For the text-containing cell, return its midpoint in (X, Y) coordinate format. 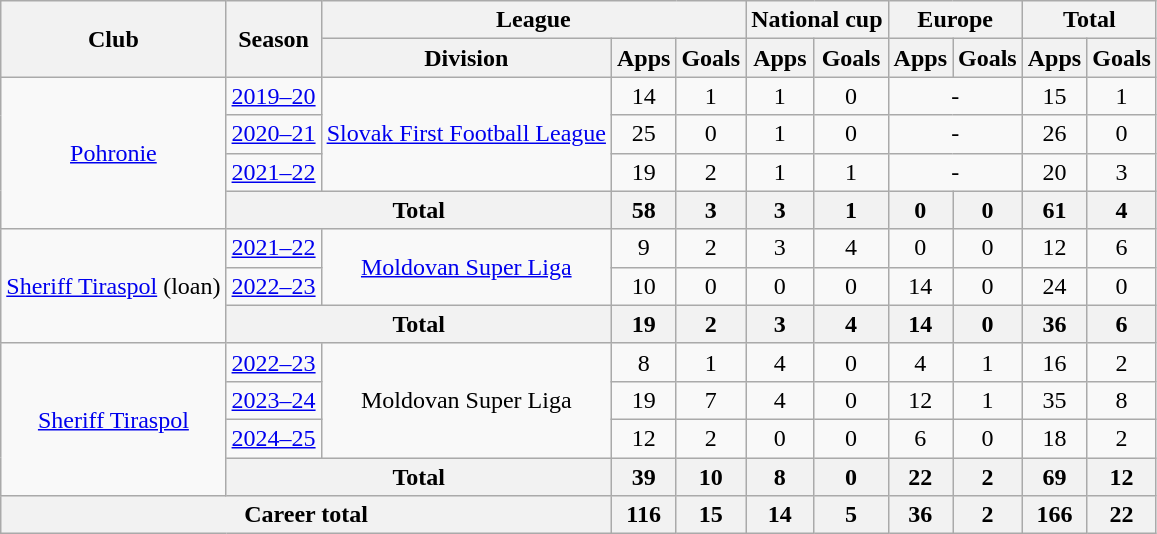
Sheriff Tiraspol (loan) (114, 286)
Pohronie (114, 153)
Season (274, 39)
2023–24 (274, 400)
26 (1054, 134)
Slovak First Football League (466, 134)
69 (1054, 477)
116 (643, 515)
9 (643, 248)
35 (1054, 400)
Division (466, 58)
National cup (817, 20)
League (534, 20)
39 (643, 477)
61 (1054, 210)
58 (643, 210)
2020–21 (274, 134)
5 (851, 515)
166 (1054, 515)
Career total (306, 515)
7 (711, 400)
24 (1054, 286)
16 (1054, 362)
Europe (955, 20)
Sheriff Tiraspol (114, 419)
Club (114, 39)
25 (643, 134)
18 (1054, 438)
2024–25 (274, 438)
20 (1054, 172)
2019–20 (274, 96)
